Output the (X, Y) coordinate of the center of the cell containing the given text.  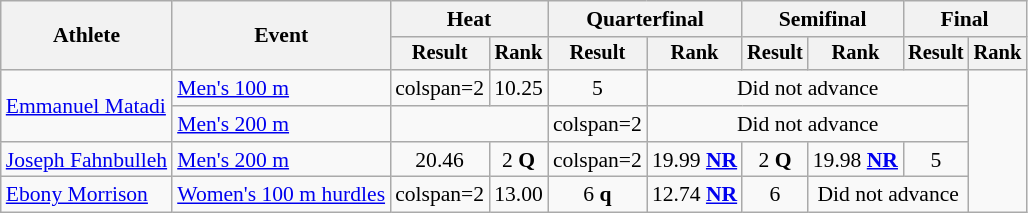
Joseph Fahnbulleh (86, 160)
Event (281, 36)
Semifinal (822, 19)
Ebony Morrison (86, 195)
Men's 100 m (281, 88)
Athlete (86, 36)
19.98 NR (856, 160)
6 (775, 195)
20.46 (440, 160)
13.00 (518, 195)
Quarterfinal (645, 19)
12.74 NR (694, 195)
19.99 NR (694, 160)
Heat (469, 19)
10.25 (518, 88)
6 q (598, 195)
Emmanuel Matadi (86, 106)
Women's 100 m hurdles (281, 195)
Final (964, 19)
